Identify which cell holds the provided text, then report its [x, y] central coordinate. 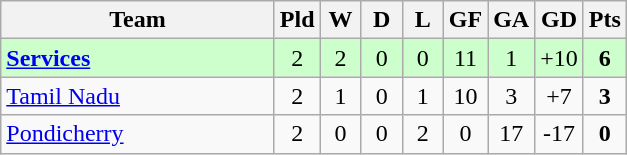
-17 [560, 134]
W [340, 20]
D [382, 20]
Team [138, 20]
+10 [560, 58]
Pts [604, 20]
10 [465, 96]
GA [512, 20]
Pondicherry [138, 134]
6 [604, 58]
11 [465, 58]
+7 [560, 96]
Tamil Nadu [138, 96]
GD [560, 20]
Services [138, 58]
GF [465, 20]
Pld [297, 20]
L [422, 20]
17 [512, 134]
